Find where the given text appears and provide that cell's center as (X, Y) coordinate. 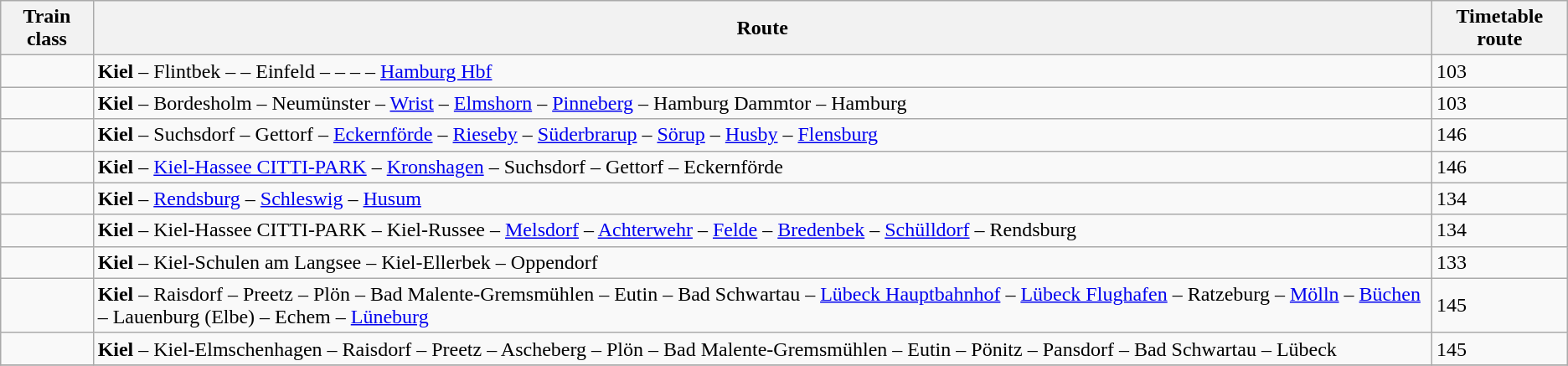
Train class (47, 28)
Kiel – Suchsdorf – Gettorf – Eckernförde – Rieseby – Süderbrarup – Sörup – Husby – Flensburg (762, 135)
Timetable route (1499, 28)
Kiel – Flintbek – – Einfeld – – – – Hamburg Hbf (762, 71)
Kiel – Kiel-Hassee CITTI-PARK – Kiel-Russee – Melsdorf – Achterwehr – Felde – Bredenbek – Schülldorf – Rendsburg (762, 230)
Kiel – Rendsburg – Schleswig – Husum (762, 198)
Kiel – Kiel-Hassee CITTI-PARK – Kronshagen – Suchsdorf – Gettorf – Eckernförde (762, 167)
Kiel – Kiel-Schulen am Langsee – Kiel-Ellerbek – Oppendorf (762, 262)
Kiel – Kiel-Elmschenhagen – Raisdorf – Preetz – Ascheberg – Plön – Bad Malente-Gremsmühlen – Eutin – Pönitz – Pansdorf – Bad Schwartau – Lübeck (762, 348)
Route (762, 28)
Kiel – Bordesholm – Neumünster – Wrist – Elmshorn – Pinneberg – Hamburg Dammtor – Hamburg (762, 103)
133 (1499, 262)
